Pinpoint the cell where the given text exists, returning its [x, y] midpoint coordinate. 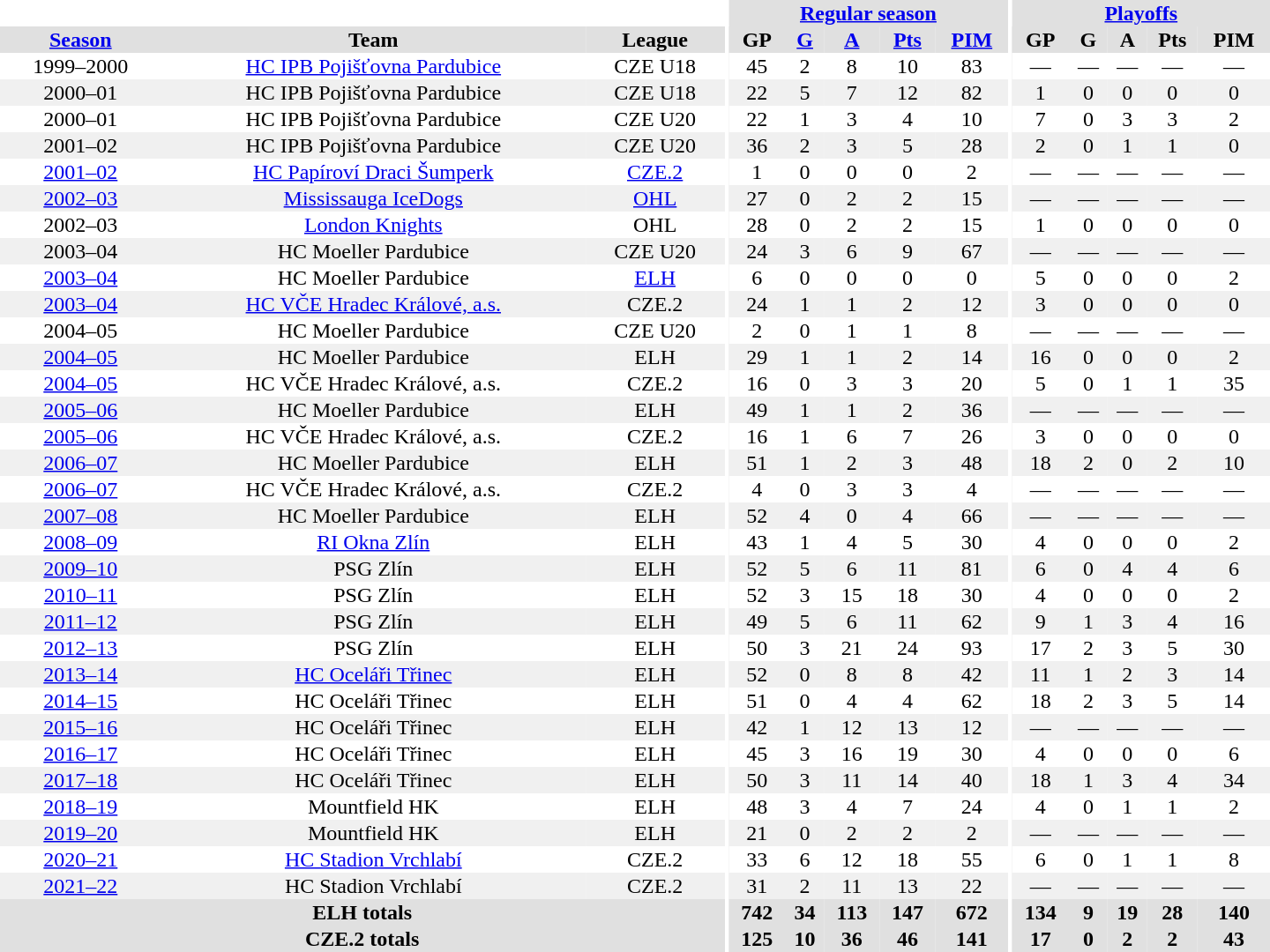
27 [757, 198]
66 [972, 516]
2020–21 [81, 859]
2011–12 [81, 621]
134 [1041, 912]
2019–20 [81, 833]
2017–18 [81, 780]
81 [972, 569]
ELH totals [362, 912]
672 [972, 912]
HC Papíroví Draci Šumperk [374, 172]
Mississauga IceDogs [374, 198]
82 [972, 93]
83 [972, 66]
2018–19 [81, 807]
26 [972, 436]
2014–15 [81, 701]
33 [757, 859]
125 [757, 939]
CZE.2 totals [362, 939]
55 [972, 859]
2012–13 [81, 648]
Playoffs [1141, 13]
London Knights [374, 225]
20 [972, 383]
1999–2000 [81, 66]
Team [374, 40]
2007–08 [81, 516]
League [654, 40]
46 [908, 939]
742 [757, 912]
113 [852, 912]
29 [757, 357]
2009–10 [81, 569]
141 [972, 939]
Season [81, 40]
RI Okna Zlín [374, 542]
Regular season [868, 13]
147 [908, 912]
40 [972, 780]
2021–22 [81, 886]
140 [1234, 912]
67 [972, 251]
2008–09 [81, 542]
35 [1234, 383]
2010–11 [81, 595]
93 [972, 648]
31 [757, 886]
2013–14 [81, 674]
2015–16 [81, 727]
2016–17 [81, 754]
